From the cell containing the given text, extract its center point as (x, y) coordinate. 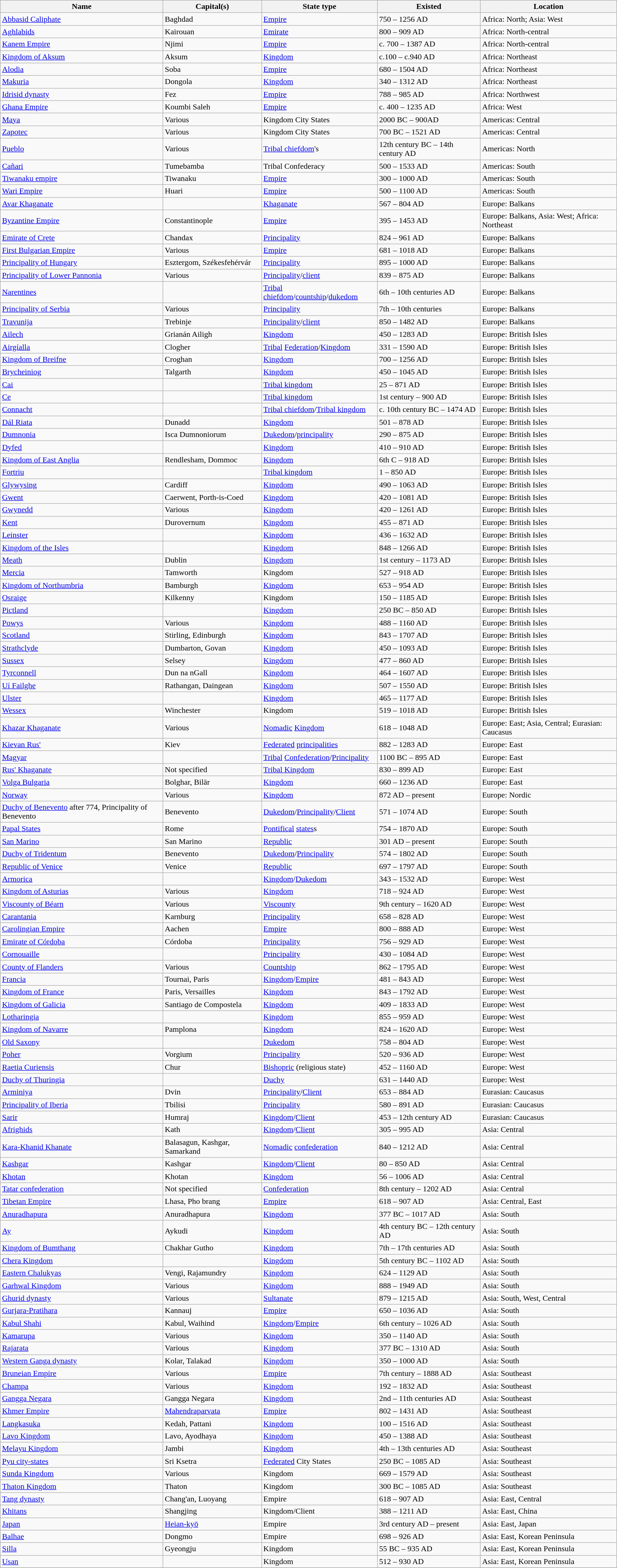
Armorica (82, 879)
653 – 884 AD (429, 1092)
Leinster (82, 535)
650 – 1036 AD (429, 1311)
Viscounty of Béarn (82, 904)
Norway (82, 795)
Rome (212, 829)
520 – 936 AD (429, 1055)
Principality of Lower Pannonia (82, 275)
Sussex (82, 660)
Osraige (82, 598)
Scotland (82, 635)
631 – 1440 AD (429, 1080)
Poher (82, 1055)
800 – 909 AD (429, 32)
Sultanate (320, 1298)
Kabul, Waihind (212, 1323)
Sunda Kingdom (82, 1474)
507 – 1550 AD (429, 685)
Pictland (82, 610)
571 – 1074 AD (429, 812)
Mercia (82, 572)
Kingdom of Breifne (82, 359)
895 – 1000 AD (429, 263)
Nomadic Kingdom (320, 728)
First Bulgarian Empire (82, 250)
c.100 – c.940 AD (429, 57)
Principality/Client (320, 1092)
Bolghar, Bilär (212, 782)
Airgíalla (82, 347)
Chakhar Gutho (212, 1248)
Usan (82, 1561)
377 BC – 1310 AD (429, 1348)
Kolar, Talakad (212, 1361)
Federated City States (320, 1461)
Dukedom/Principality/Client (320, 812)
Shangjing (212, 1511)
788 – 985 AD (429, 94)
6th century – 1026 AD (429, 1323)
Japan (82, 1524)
Principality of Serbia (82, 309)
1st century – 1173 AD (429, 560)
Koumbi Saleh (212, 107)
800 – 888 AD (429, 929)
25 – 871 AD (429, 385)
Vorgium (212, 1055)
6th C – 918 AD (429, 460)
Uí Failghe (82, 685)
331 – 1590 AD (429, 347)
450 – 1045 AD (429, 372)
Tribal Confederation/Principality (320, 757)
Kamarupa (82, 1336)
3rd century AD – present (429, 1524)
Cardiff (212, 485)
Sarir (82, 1117)
430 – 1084 AD (429, 954)
Ghana Empire (82, 107)
Talgarth (212, 372)
802 – 1431 AD (429, 1411)
Paris, Versailles (212, 992)
Chandax (212, 238)
4th – 13th centuries AD (429, 1449)
756 – 929 AD (429, 942)
850 – 1482 AD (429, 322)
300 – 1000 AD (429, 179)
Humraj (212, 1117)
660 – 1236 AD (429, 782)
Tatar confederation (82, 1189)
305 – 995 AD (429, 1130)
580 – 891 AD (429, 1105)
Africa: West (548, 107)
824 – 1620 AD (429, 1030)
488 – 1160 AD (429, 623)
Asia: Central, East (548, 1201)
County of Flanders (82, 967)
Durovernum (212, 522)
340 – 1312 AD (429, 82)
Travunija (82, 322)
377 BC – 1017 AD (429, 1214)
Dyfed (82, 447)
Strathclyde (82, 648)
Bamburgh (212, 585)
Countship (320, 967)
8th century – 1202 AD (429, 1189)
Thaton Kingdom (82, 1486)
450 – 1283 AD (429, 334)
Makuria (82, 82)
Córdoba (212, 942)
Idrisid dynasty (82, 94)
452 – 1160 AD (429, 1067)
Aachen (212, 929)
Kent (82, 522)
Europe: East; Asia, Central; Eurasian: Caucasus (548, 728)
Chera Kingdom (82, 1261)
350 – 1000 AD (429, 1361)
Emirate (320, 32)
Mahendraparvata (212, 1411)
Tribal Confederacy (320, 166)
Raetia Curiensis (82, 1067)
7th century – 1888 AD (429, 1373)
Gwynedd (82, 510)
420 – 1081 AD (429, 497)
618 – 1048 AD (429, 728)
Kath (212, 1130)
2nd – 11th centuries AD (429, 1398)
700 – 1256 AD (429, 359)
527 – 918 AD (429, 572)
Rendlesham, Dommoc (212, 460)
Location (548, 7)
501 – 878 AD (429, 422)
Khaganate (320, 204)
Aghlabids (82, 32)
Tamworth (212, 572)
Pamplona (212, 1030)
700 BC – 1521 AD (429, 132)
Kingdom of Bumthang (82, 1248)
Tribal Federation/Kingdom (320, 347)
7th – 17th centuries AD (429, 1248)
192 – 1832 AD (429, 1386)
Dunadd (212, 422)
Kingdom/Dukedom (320, 879)
Dukedom/Principality (320, 854)
718 – 924 AD (429, 891)
888 – 1949 AD (429, 1286)
Tournai, Paris (212, 979)
Njimi (212, 44)
436 – 1632 AD (429, 535)
758 – 804 AD (429, 1042)
Carantania (82, 916)
Name (82, 7)
Ay (82, 1231)
Silla (82, 1549)
Dun na nGall (212, 673)
Zapotec (82, 132)
500 – 1533 AD (429, 166)
697 – 1797 AD (429, 866)
290 – 875 AD (429, 435)
Meath (82, 560)
State type (320, 7)
388 – 1211 AD (429, 1511)
Maya (82, 119)
Rus' Khaganate (82, 769)
653 – 954 AD (429, 585)
Afrighids (82, 1130)
754 – 1870 AD (429, 829)
Volga Bulgaria (82, 782)
Clogher (212, 347)
Duchy of Benevento after 774, Principality of Benevento (82, 812)
Bishopric (religious state) (320, 1067)
Tribal chiefdom/Tribal kingdom (320, 410)
100 – 1516 AD (429, 1423)
Byzantine Empire (82, 221)
Stirling, Edinburgh (212, 635)
Africa: Northwest (548, 94)
409 – 1833 AD (429, 1004)
Nomadic confederation (320, 1147)
Asia: East, Japan (548, 1524)
Europe: Balkans, Asia: West; Africa: Northeast (548, 221)
Tyrconnell (82, 673)
Gwent (82, 497)
Tribal Kingdom (320, 769)
Dvin (212, 1092)
Republic of Venice (82, 866)
862 – 1795 AD (429, 967)
Francia (82, 979)
Gyeongju (212, 1549)
Kabul Shahi (82, 1323)
Dumbarton, Govan (212, 648)
Dongmo (212, 1536)
Papal States (82, 829)
Carolingian Empire (82, 929)
Glywysing (82, 485)
c. 10th century BC – 1474 AD (429, 410)
Existed (429, 7)
Rathangan, Daingean (212, 685)
567 – 804 AD (429, 204)
395 – 1453 AD (429, 221)
Duchy of Tridentum (82, 854)
Bruneian Empire (82, 1373)
Capital(s) (212, 7)
Fez (212, 94)
56 – 1006 AD (429, 1176)
Dukedom/principality (320, 435)
Ulster (82, 698)
Fortriu (82, 472)
Kievan Rus' (82, 744)
250 BC – 850 AD (429, 610)
879 – 1215 AD (429, 1298)
Confederation (320, 1189)
Selsey (212, 660)
Americas: North (548, 149)
1st century – 900 AD (429, 397)
Esztergom, Székesfehérvár (212, 263)
Karnburg (212, 916)
2000 BC – 900AD (429, 119)
Ailech (82, 334)
Emirate of Crete (82, 238)
824 – 961 AD (429, 238)
Heian-kyō (212, 1524)
Chang'an, Luoyang (212, 1499)
481 – 843 AD (429, 979)
55 BC – 935 AD (429, 1549)
Kingdom of Northumbria (82, 585)
410 – 910 AD (429, 447)
Pueblo (82, 149)
Balhae (82, 1536)
Kingdom of East Anglia (82, 460)
Tiwanaku (212, 179)
Asia: East, China (548, 1511)
Tribal chiefdom's (320, 149)
Cañari (82, 166)
Magyar (82, 757)
Principality of Iberia (82, 1105)
Kilkenny (212, 598)
Constantinople (212, 221)
Alodia (82, 69)
301 AD – present (429, 841)
Gurjara-Pratihara (82, 1311)
Federated principalities (320, 744)
681 – 1018 AD (429, 250)
855 – 959 AD (429, 1017)
Avar Khaganate (82, 204)
Cai (82, 385)
Western Ganga dynasty (82, 1361)
Wessex (82, 711)
Duchy (320, 1080)
Africa: North; Asia: West (548, 19)
Old Saxony (82, 1042)
669 – 1579 AD (429, 1474)
882 – 1283 AD (429, 744)
Vengi, Rajamundry (212, 1273)
80 – 850 AD (429, 1164)
5th century BC – 1102 AD (429, 1261)
Powys (82, 623)
Eastern Chalukyas (82, 1273)
Aksum (212, 57)
Duchy of Thuringia (82, 1080)
Pontifical statess (320, 829)
840 – 1212 AD (429, 1147)
Lavo, Ayodhaya (212, 1436)
500 – 1100 AD (429, 191)
Thaton (212, 1486)
Kannauj (212, 1311)
Aykudi (212, 1231)
464 – 1607 AD (429, 673)
Dumnonia (82, 435)
Tbilisi (212, 1105)
Viscounty (320, 904)
Pyu city-states (82, 1461)
750 – 1256 AD (429, 19)
Huari (212, 191)
Santiago de Compostela (212, 1004)
Tiwanaku empire (82, 179)
624 – 1129 AD (429, 1273)
Tibetan Empire (82, 1201)
465 – 1177 AD (429, 698)
Croghan (212, 359)
Dál Riata (82, 422)
Venice (212, 866)
Caerwent, Porth-is-Coed (212, 497)
Lotharingia (82, 1017)
Grianán Ailigh (212, 334)
1 – 850 AD (429, 472)
Khazar Khaganate (82, 728)
830 – 899 AD (429, 769)
Emirate of Córdoba (82, 942)
519 – 1018 AD (429, 711)
300 BC – 1085 AD (429, 1486)
Dublin (212, 560)
150 – 1185 AD (429, 598)
Kairouan (212, 32)
Jambi (212, 1449)
Baghdad (212, 19)
574 – 1802 AD (429, 854)
Principality of Hungary (82, 263)
Tribal chiefdom/countship/dukedom (320, 292)
c. 700 – 1387 AD (429, 44)
Brycheiniog (82, 372)
Tang dynasty (82, 1499)
Champa (82, 1386)
Kedah, Pattani (212, 1423)
Kiev (212, 744)
1100 BC – 895 AD (429, 757)
Rajarata (82, 1348)
Connacht (82, 410)
Isca Dumnoniorum (212, 435)
250 BC – 1085 AD (429, 1461)
Trebinje (212, 322)
Ce (82, 397)
Dukedom (320, 1042)
477 – 860 AD (429, 660)
Winchester (212, 711)
Dongola (212, 82)
Sri Ksetra (212, 1461)
Kingdom of Navarre (82, 1030)
c. 400 – 1235 AD (429, 107)
Europe: Nordic (548, 795)
Asia: East, Central (548, 1499)
420 – 1261 AD (429, 510)
Kingdom of Galicia (82, 1004)
343 – 1532 AD (429, 879)
490 – 1063 AD (429, 485)
Asia: South, West, Central (548, 1298)
453 – 12th century AD (429, 1117)
843 – 1707 AD (429, 635)
Kingdom of France (82, 992)
450 – 1388 AD (429, 1436)
350 – 1140 AD (429, 1336)
Garhwal Kingdom (82, 1286)
Narentines (82, 292)
Langkasuka (82, 1423)
Kingdom of Asturias (82, 891)
4th century BC – 12th century AD (429, 1231)
Melayu Kingdom (82, 1449)
Kingdom of Aksum (82, 57)
Kanem Empire (82, 44)
680 – 1504 AD (429, 69)
7th – 10th centuries (429, 309)
Lhasa, Pho brang (212, 1201)
9th century – 1620 AD (429, 904)
455 – 871 AD (429, 522)
658 – 828 AD (429, 916)
Arminiya (82, 1092)
Wari Empire (82, 191)
Lavo Kingdom (82, 1436)
Khmer Empire (82, 1411)
Abbasid Caliphate (82, 19)
Cornouaille (82, 954)
Soba (212, 69)
450 – 1093 AD (429, 648)
698 – 926 AD (429, 1536)
Kingdom of the Isles (82, 547)
843 – 1792 AD (429, 992)
512 – 930 AD (429, 1561)
848 – 1266 AD (429, 547)
Tumebamba (212, 166)
Ghurid dynasty (82, 1298)
6th – 10th centuries AD (429, 292)
12th century BC – 14th century AD (429, 149)
872 AD – present (429, 795)
Khitans (82, 1511)
839 – 875 AD (429, 275)
Chur (212, 1067)
Balasagun, Kashgar, Samarkand (212, 1147)
Kara-Khanid Khanate (82, 1147)
